Extract the (x, y) coordinate from the center of the cell holding the provided text.  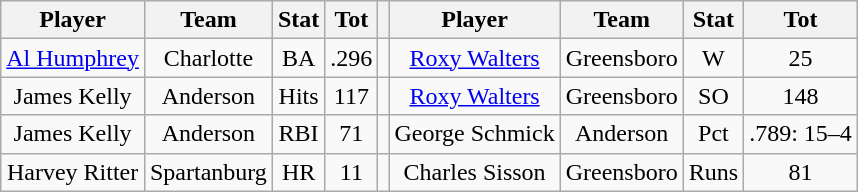
Runs (713, 172)
Al Humphrey (73, 58)
.296 (352, 58)
Charles Sisson (474, 172)
25 (801, 58)
Harvey Ritter (73, 172)
Pct (713, 134)
Hits (298, 96)
BA (298, 58)
HR (298, 172)
71 (352, 134)
11 (352, 172)
RBI (298, 134)
Spartanburg (208, 172)
117 (352, 96)
W (713, 58)
Charlotte (208, 58)
SO (713, 96)
81 (801, 172)
.789: 15–4 (801, 134)
George Schmick (474, 134)
148 (801, 96)
